Find where the given text appears and provide that cell's center as [X, Y] coordinate. 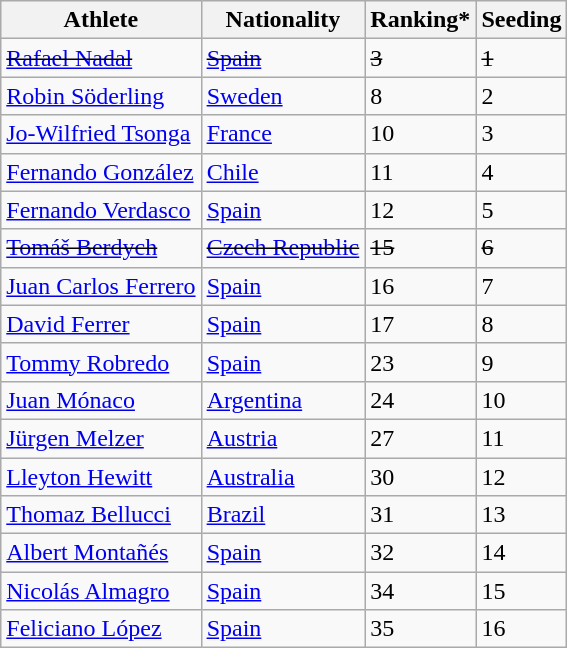
Tomáš Berdych [101, 248]
4 [522, 172]
1 [522, 58]
13 [522, 515]
24 [420, 400]
Nicolás Almagro [101, 591]
6 [522, 248]
Albert Montañés [101, 553]
7 [522, 286]
Seeding [522, 20]
Australia [283, 477]
14 [522, 553]
Brazil [283, 515]
Chile [283, 172]
32 [420, 553]
Juan Mónaco [101, 400]
35 [420, 629]
Czech Republic [283, 248]
Ranking* [420, 20]
Fernando González [101, 172]
9 [522, 362]
France [283, 134]
Nationality [283, 20]
27 [420, 438]
Robin Söderling [101, 96]
Athlete [101, 20]
Sweden [283, 96]
Lleyton Hewitt [101, 477]
Juan Carlos Ferrero [101, 286]
Jo-Wilfried Tsonga [101, 134]
Argentina [283, 400]
17 [420, 324]
Feliciano López [101, 629]
Jürgen Melzer [101, 438]
Tommy Robredo [101, 362]
30 [420, 477]
David Ferrer [101, 324]
Fernando Verdasco [101, 210]
34 [420, 591]
5 [522, 210]
Thomaz Bellucci [101, 515]
2 [522, 96]
Rafael Nadal [101, 58]
Austria [283, 438]
23 [420, 362]
31 [420, 515]
